Search for the cell housing the specified text and yield its [X, Y] center coordinate. 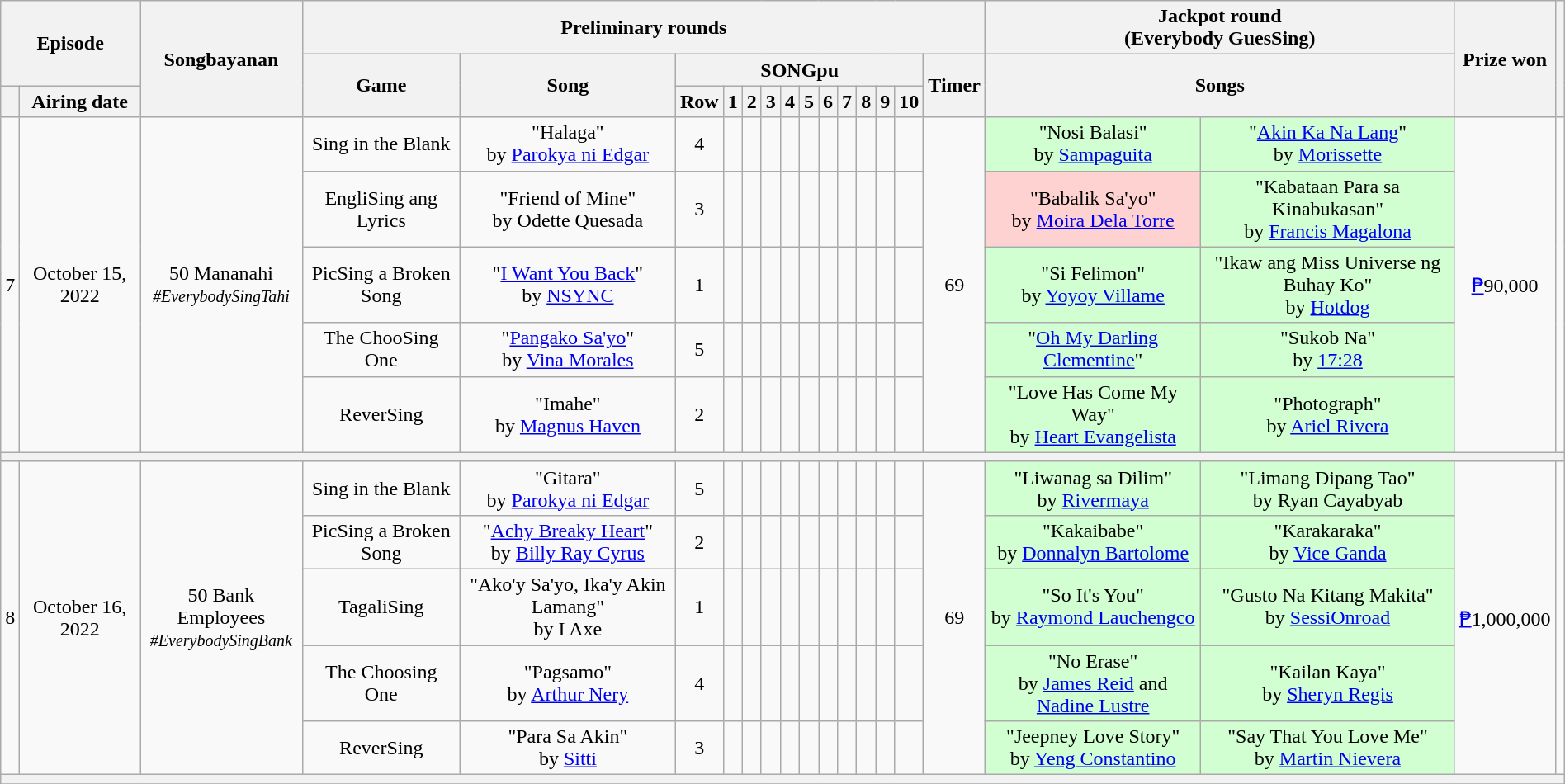
"Photograph"by Ariel Rivera [1327, 414]
"Jeepney Love Story"by Yeng Constantino [1093, 748]
The Choosing One [381, 683]
"I Want You Back"by NSYNC [568, 285]
Airing date [80, 102]
"Love Has Come My Way"by Heart Evangelista [1093, 414]
"Nosi Balasi"by Sampaguita [1093, 144]
EngliSing ang Lyrics [381, 209]
SONGpu [799, 70]
6 [829, 102]
"Sukob Na"by 17:28 [1327, 350]
"Oh My Darling Clementine" [1093, 350]
Songbayanan [221, 59]
"Liwanag sa Dilim"by Rivermaya [1093, 489]
"Pagsamo"by Arthur Nery [568, 683]
"Pangako Sa'yo"by Vina Morales [568, 350]
"Friend of Mine"by Odette Quesada [568, 209]
"Kabataan Para sa Kinabukasan"by Francis Magalona [1327, 209]
Timer [954, 86]
"Ikaw ang Miss Universe ng Buhay Ko"by Hotdog [1327, 285]
"Para Sa Akin"by Sitti [568, 748]
"So It's You"by Raymond Lauchengco [1093, 607]
9 [885, 102]
"Akin Ka Na Lang"by Morissette [1327, 144]
TagaliSing [381, 607]
The ChooSing One [381, 350]
Song [568, 86]
October 16, 2022 [80, 617]
Prize won [1505, 59]
"Gitara"by Parokya ni Edgar [568, 489]
"Say That You Love Me"by Martin Nievera [1327, 748]
"Babalik Sa'yo"by Moira Dela Torre [1093, 209]
Game [381, 86]
"Kakaibabe"by Donnalyn Bartolome [1093, 541]
50 Bank Employees#EverybodySingBank [221, 617]
Row [699, 102]
"Karakaraka"by Vice Ganda [1327, 541]
"Achy Breaky Heart"by Billy Ray Cyrus [568, 541]
"Halaga"by Parokya ni Edgar [568, 144]
"Si Felimon"by Yoyoy Villame [1093, 285]
Songs [1220, 86]
"Limang Dipang Tao"by Ryan Cayabyab [1327, 489]
Jackpot round(Everybody GuesSing) [1220, 28]
"Imahe"by Magnus Haven [568, 414]
October 15, 2022 [80, 285]
10 [910, 102]
50 Mananahi#EverybodySingTahi [221, 285]
"Kailan Kaya"by Sheryn Regis [1327, 683]
"Ako'y Sa'yo, Ika'y Akin Lamang"by I Axe [568, 607]
₱1,000,000 [1505, 617]
₱90,000 [1505, 285]
Preliminary rounds [644, 28]
"Gusto Na Kitang Makita"by SessiOnroad [1327, 607]
Episode [71, 43]
"No Erase"by James Reid and Nadine Lustre [1093, 683]
